Detect which cell encompasses the target text, then output its (X, Y) center coordinate. 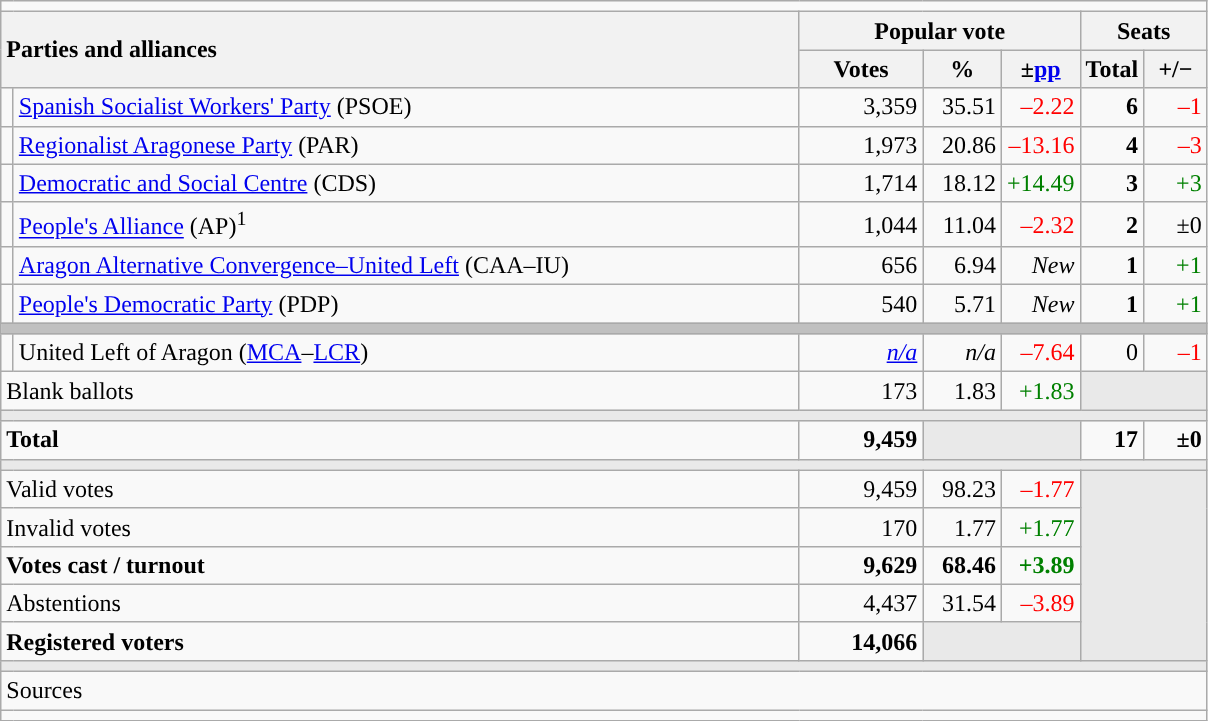
14,066 (861, 641)
Democratic and Social Centre (CDS) (406, 183)
–3.89 (1040, 603)
Spanish Socialist Workers' Party (PSOE) (406, 107)
170 (861, 527)
+14.49 (1040, 183)
3 (1112, 183)
People's Alliance (AP)1 (406, 224)
6.94 (962, 266)
Abstentions (400, 603)
6 (1112, 107)
+1.83 (1040, 391)
Valid votes (400, 489)
35.51 (962, 107)
18.12 (962, 183)
4,437 (861, 603)
Regionalist Aragonese Party (PAR) (406, 145)
31.54 (962, 603)
–13.16 (1040, 145)
656 (861, 266)
1.83 (962, 391)
1,044 (861, 224)
Seats (1144, 31)
United Left of Aragon (MCA–LCR) (406, 353)
98.23 (962, 489)
68.46 (962, 565)
Blank ballots (400, 391)
4 (1112, 145)
% (962, 69)
3,359 (861, 107)
Votes (861, 69)
17 (1112, 440)
1.77 (962, 527)
Invalid votes (400, 527)
1,973 (861, 145)
+3.89 (1040, 565)
Popular vote (940, 31)
2 (1112, 224)
People's Democratic Party (PDP) (406, 304)
173 (861, 391)
–2.22 (1040, 107)
±pp (1040, 69)
0 (1112, 353)
11.04 (962, 224)
–3 (1176, 145)
–7.64 (1040, 353)
Votes cast / turnout (400, 565)
5.71 (962, 304)
–2.32 (1040, 224)
Aragon Alternative Convergence–United Left (CAA–IU) (406, 266)
–1.77 (1040, 489)
Parties and alliances (400, 50)
1,714 (861, 183)
9,629 (861, 565)
Registered voters (400, 641)
+1.77 (1040, 527)
Sources (604, 691)
+/− (1176, 69)
+3 (1176, 183)
20.86 (962, 145)
540 (861, 304)
